For the text-containing cell, return its midpoint in (x, y) coordinate format. 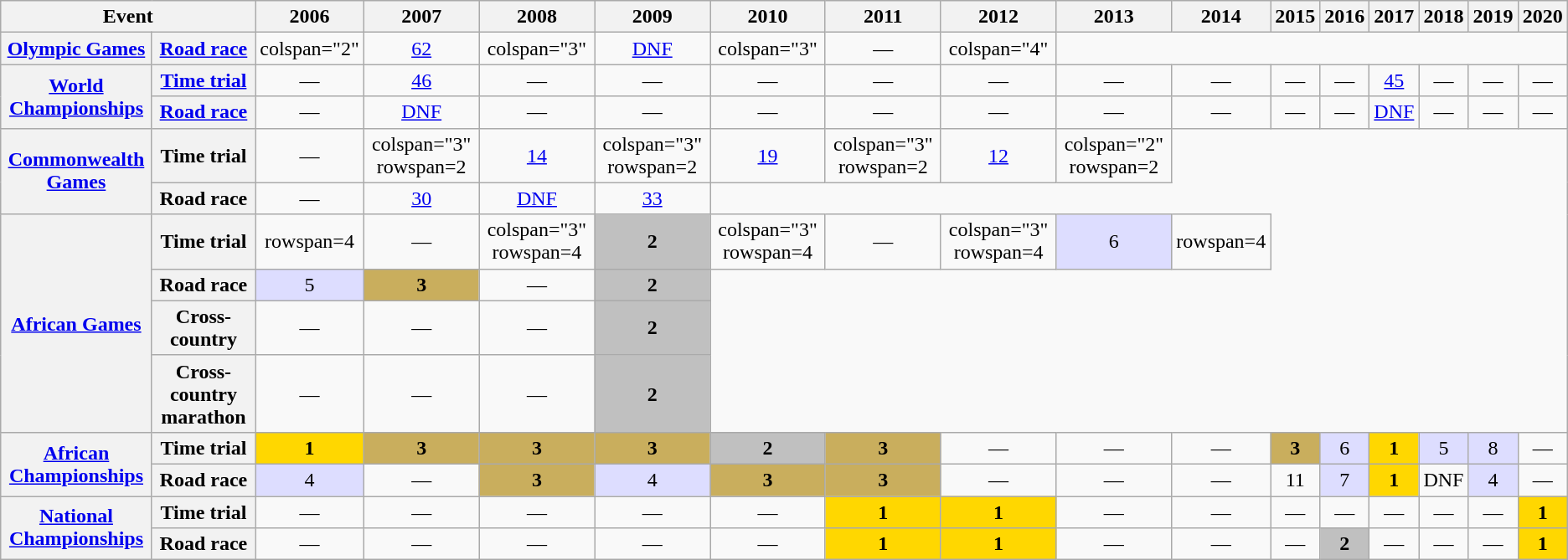
2020 (1543, 17)
46 (421, 80)
colspan="2" rowspan=2 (1114, 156)
Event (128, 17)
Cross-country marathon (204, 393)
19 (768, 156)
12 (998, 156)
45 (1394, 80)
2010 (768, 17)
2019 (1493, 17)
11 (1295, 480)
7 (1345, 480)
14 (537, 156)
33 (652, 198)
62 (421, 49)
2018 (1444, 17)
8 (1493, 448)
2011 (883, 17)
colspan="2" (310, 49)
30 (421, 198)
World Championships (76, 96)
2006 (310, 17)
2013 (1114, 17)
National Championships (76, 527)
2014 (1221, 17)
Commonwealth Games (76, 171)
2016 (1345, 17)
Olympic Games (76, 49)
2007 (421, 17)
African Games (76, 323)
African Championships (76, 464)
colspan="4" (998, 49)
2012 (998, 17)
Cross-country (204, 328)
2015 (1295, 17)
2017 (1394, 17)
2008 (537, 17)
2009 (652, 17)
